Output the [x, y] coordinate of the center of the cell containing the given text.  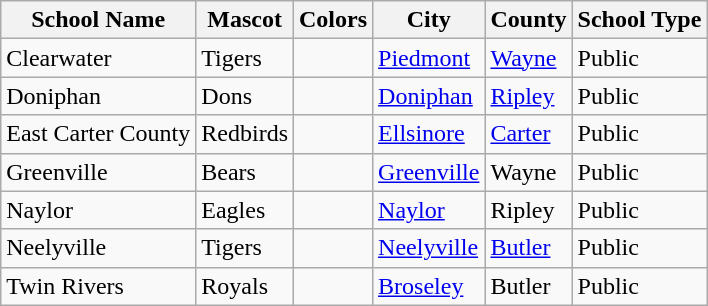
Twin Rivers [98, 286]
Broseley [429, 286]
Colors [334, 20]
Carter [528, 134]
City [429, 20]
East Carter County [98, 134]
School Type [640, 20]
Ellsinore [429, 134]
School Name [98, 20]
Piedmont [429, 58]
Eagles [245, 210]
Royals [245, 286]
Dons [245, 96]
Clearwater [98, 58]
County [528, 20]
Mascot [245, 20]
Bears [245, 172]
Redbirds [245, 134]
